Provide the [X, Y] coordinate of the cell's center where the given text is located.  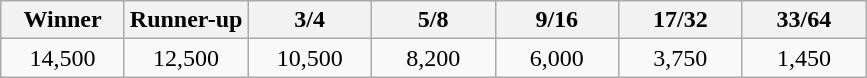
1,450 [804, 58]
3,750 [681, 58]
9/16 [557, 20]
33/64 [804, 20]
6,000 [557, 58]
3/4 [310, 20]
17/32 [681, 20]
5/8 [433, 20]
Runner-up [186, 20]
10,500 [310, 58]
8,200 [433, 58]
14,500 [63, 58]
Winner [63, 20]
12,500 [186, 58]
